Search for the cell housing the specified text and yield its (X, Y) center coordinate. 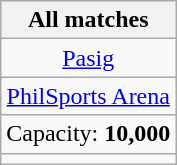
Pasig (88, 58)
Capacity: 10,000 (88, 134)
All matches (88, 20)
PhilSports Arena (88, 96)
